Locate the cell with the specified text and output its [X, Y] center coordinate. 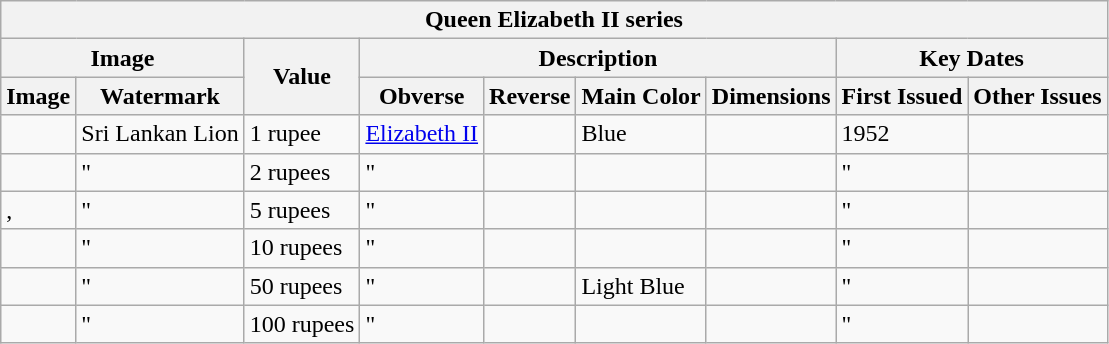
Value [302, 77]
Main Color [641, 96]
5 rupees [302, 210]
Reverse [530, 96]
1952 [902, 134]
Description [598, 58]
Key Dates [972, 58]
1 rupee [302, 134]
Dimensions [771, 96]
100 rupees [302, 324]
First Issued [902, 96]
Elizabeth II [422, 134]
, [38, 210]
Queen Elizabeth II series [554, 20]
50 rupees [302, 286]
Watermark [160, 96]
2 rupees [302, 172]
Obverse [422, 96]
Other Issues [1038, 96]
10 rupees [302, 248]
Blue [641, 134]
Sri Lankan Lion [160, 134]
Light Blue [641, 286]
